Capture the cell that displays the provided text and extract its [x, y] central coordinate. 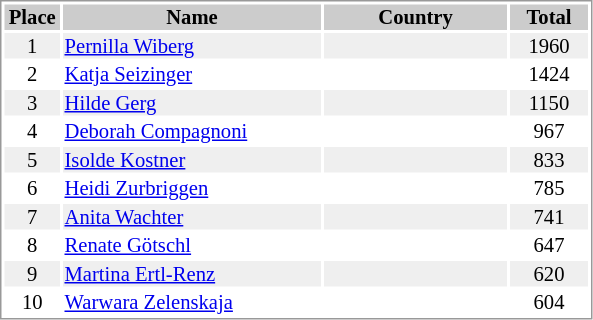
Name [192, 17]
Anita Wachter [192, 217]
1960 [549, 46]
647 [549, 245]
Warwara Zelenskaja [192, 303]
833 [549, 160]
9 [32, 274]
Martina Ertl-Renz [192, 274]
Place [32, 17]
1424 [549, 75]
1 [32, 46]
Renate Götschl [192, 245]
967 [549, 131]
Total [549, 17]
10 [32, 303]
6 [32, 189]
785 [549, 189]
Isolde Kostner [192, 160]
Deborah Compagnoni [192, 131]
Katja Seizinger [192, 75]
Pernilla Wiberg [192, 46]
8 [32, 245]
5 [32, 160]
604 [549, 303]
Country [416, 17]
3 [32, 103]
741 [549, 217]
Heidi Zurbriggen [192, 189]
620 [549, 274]
Hilde Gerg [192, 103]
7 [32, 217]
4 [32, 131]
2 [32, 75]
1150 [549, 103]
